Detect which cell encompasses the target text, then output its (x, y) center coordinate. 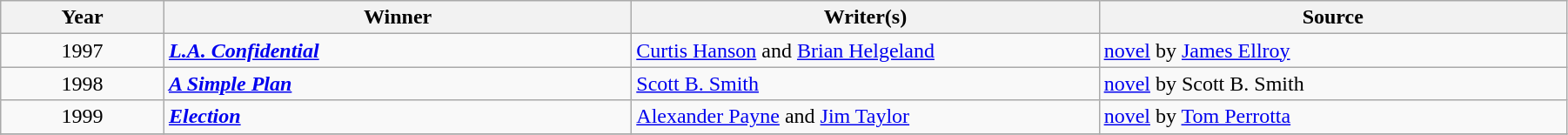
Alexander Payne and Jim Taylor (865, 117)
Winner (397, 17)
1999 (83, 117)
Source (1333, 17)
novel by James Ellroy (1333, 51)
Writer(s) (865, 17)
1997 (83, 51)
novel by Tom Perrotta (1333, 117)
Year (83, 17)
1998 (83, 84)
Scott B. Smith (865, 84)
novel by Scott B. Smith (1333, 84)
Curtis Hanson and Brian Helgeland (865, 51)
Election (397, 117)
A Simple Plan (397, 84)
L.A. Confidential (397, 51)
